Extract the [X, Y] coordinate from the center of the cell holding the provided text.  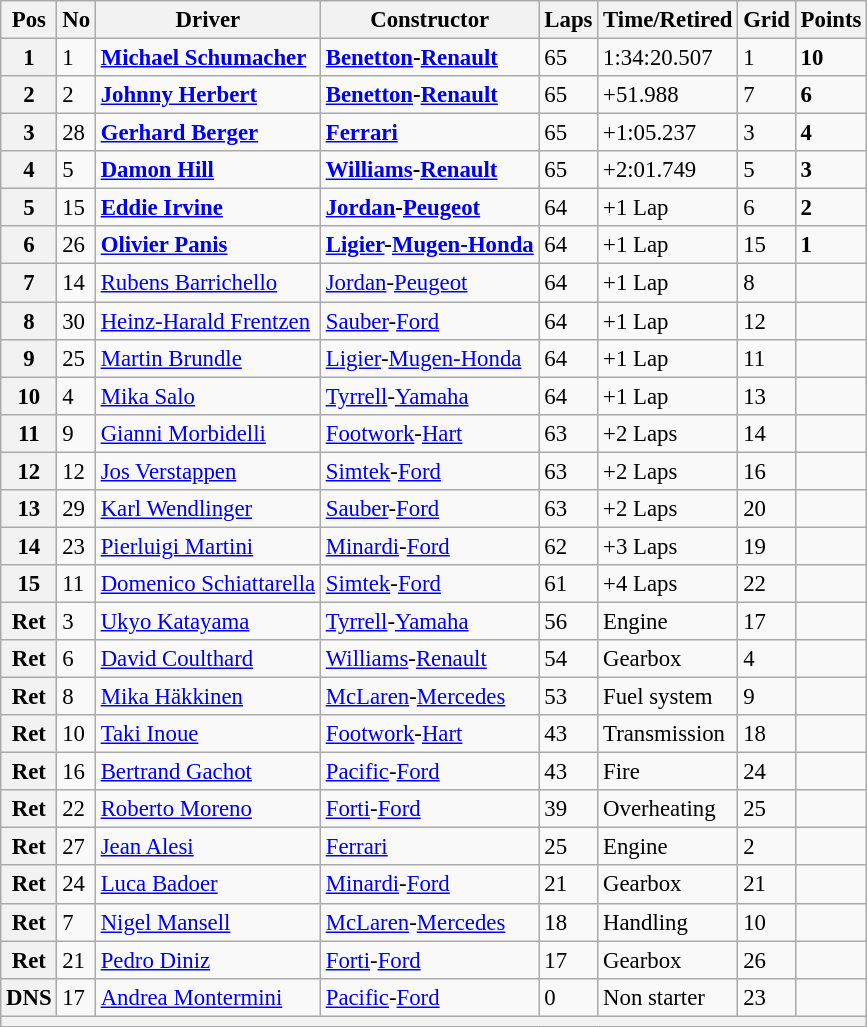
Constructor [430, 20]
56 [568, 621]
Handling [668, 922]
Damon Hill [208, 170]
Transmission [668, 734]
Rubens Barrichello [208, 283]
Heinz-Harald Frentzen [208, 321]
Ukyo Katayama [208, 621]
Mika Salo [208, 396]
61 [568, 584]
Domenico Schiattarella [208, 584]
Mika Häkkinen [208, 697]
53 [568, 697]
Michael Schumacher [208, 58]
29 [76, 509]
Gianni Morbidelli [208, 433]
Olivier Panis [208, 245]
Luca Badoer [208, 885]
No [76, 20]
Grid [766, 20]
Gerhard Berger [208, 133]
+1:05.237 [668, 133]
Pedro Diniz [208, 960]
Driver [208, 20]
Fuel system [668, 697]
20 [766, 509]
Andrea Montermini [208, 997]
Fire [668, 772]
Karl Wendlinger [208, 509]
Jean Alesi [208, 847]
Roberto Moreno [208, 809]
Pierluigi Martini [208, 546]
27 [76, 847]
19 [766, 546]
David Coulthard [208, 659]
30 [76, 321]
62 [568, 546]
Bertrand Gachot [208, 772]
Nigel Mansell [208, 922]
DNS [29, 997]
Martin Brundle [208, 358]
0 [568, 997]
54 [568, 659]
Jos Verstappen [208, 471]
1:34:20.507 [668, 58]
Time/Retired [668, 20]
Non starter [668, 997]
+2:01.749 [668, 170]
+4 Laps [668, 584]
Points [830, 20]
Johnny Herbert [208, 95]
Eddie Irvine [208, 208]
+51.988 [668, 95]
39 [568, 809]
Pos [29, 20]
Laps [568, 20]
Overheating [668, 809]
+3 Laps [668, 546]
Taki Inoue [208, 734]
28 [76, 133]
